Locate the cell with the specified text and output its (x, y) center coordinate. 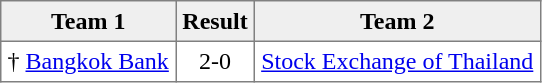
Stock Exchange of Thailand (397, 61)
Team 1 (88, 21)
2-0 (216, 61)
Result (216, 21)
Team 2 (397, 21)
† Bangkok Bank (88, 61)
